Extract the [X, Y] coordinate from the center of the cell holding the provided text.  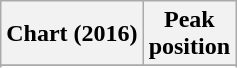
Chart (2016) [72, 34]
Peakposition [189, 34]
